Provide the (X, Y) coordinate of the cell's center where the given text is located.  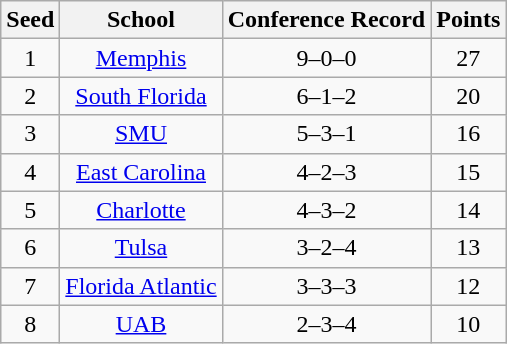
3–2–4 (326, 248)
27 (468, 58)
SMU (141, 134)
9–0–0 (326, 58)
12 (468, 286)
Conference Record (326, 20)
3 (30, 134)
5 (30, 210)
Florida Atlantic (141, 286)
20 (468, 96)
Tulsa (141, 248)
2 (30, 96)
14 (468, 210)
Points (468, 20)
6–1–2 (326, 96)
4–2–3 (326, 172)
Memphis (141, 58)
6 (30, 248)
5–3–1 (326, 134)
UAB (141, 324)
1 (30, 58)
Charlotte (141, 210)
13 (468, 248)
East Carolina (141, 172)
4–3–2 (326, 210)
Seed (30, 20)
2–3–4 (326, 324)
7 (30, 286)
8 (30, 324)
4 (30, 172)
School (141, 20)
10 (468, 324)
3–3–3 (326, 286)
15 (468, 172)
16 (468, 134)
South Florida (141, 96)
